Pinpoint the cell where the given text exists, returning its [x, y] midpoint coordinate. 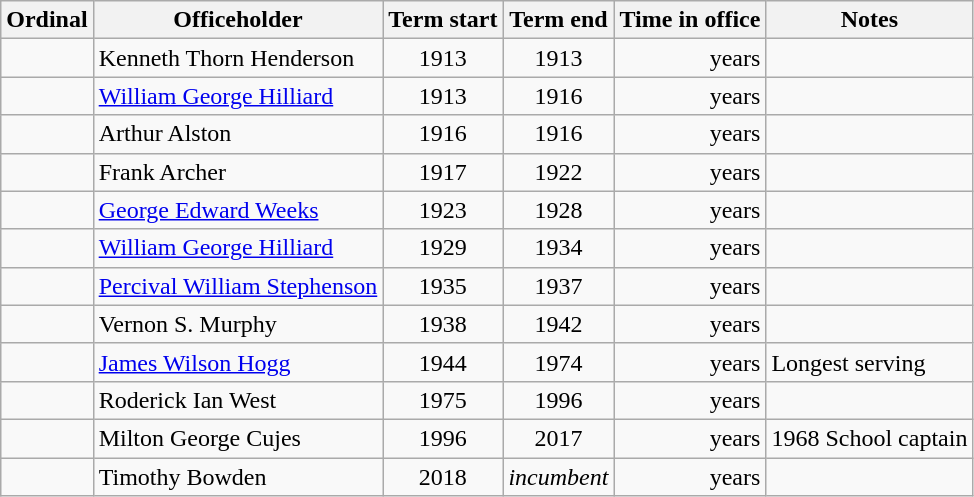
Timothy Bowden [238, 477]
Term start [443, 20]
Vernon S. Murphy [238, 324]
1974 [558, 362]
2018 [443, 477]
1968 School captain [870, 438]
1922 [558, 172]
Frank Archer [238, 172]
1928 [558, 210]
Kenneth Thorn Henderson [238, 58]
1923 [443, 210]
1937 [558, 286]
1944 [443, 362]
1917 [443, 172]
Milton George Cujes [238, 438]
Longest serving [870, 362]
incumbent [558, 477]
Roderick Ian West [238, 400]
James Wilson Hogg [238, 362]
1935 [443, 286]
1938 [443, 324]
Arthur Alston [238, 134]
Ordinal [47, 20]
2017 [558, 438]
Notes [870, 20]
Term end [558, 20]
1929 [443, 248]
Officeholder [238, 20]
1942 [558, 324]
George Edward Weeks [238, 210]
1975 [443, 400]
Percival William Stephenson [238, 286]
Time in office [690, 20]
1934 [558, 248]
